Output the (x, y) coordinate of the center of the cell containing the given text.  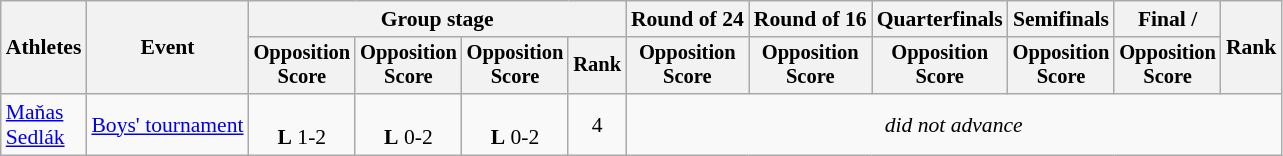
Quarterfinals (940, 19)
L 1-2 (302, 124)
4 (597, 124)
MaňasSedlák (44, 124)
Event (167, 48)
Final / (1168, 19)
Round of 16 (810, 19)
did not advance (954, 124)
Group stage (438, 19)
Semifinals (1062, 19)
Round of 24 (688, 19)
Athletes (44, 48)
Boys' tournament (167, 124)
